From the cell containing the given text, extract its center point as [X, Y] coordinate. 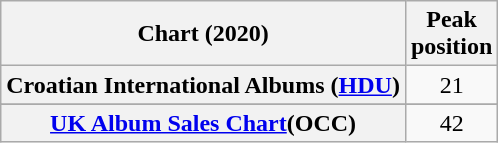
Chart (2020) [204, 34]
21 [451, 85]
UK Album Sales Chart(OCC) [204, 123]
42 [451, 123]
Croatian International Albums (HDU) [204, 85]
Peakposition [451, 34]
